Capture the cell that displays the provided text and extract its [x, y] central coordinate. 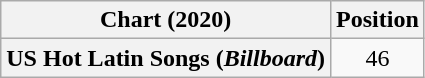
46 [378, 58]
Chart (2020) [166, 20]
US Hot Latin Songs (Billboard) [166, 58]
Position [378, 20]
